Capture the cell that displays the provided text and extract its [X, Y] central coordinate. 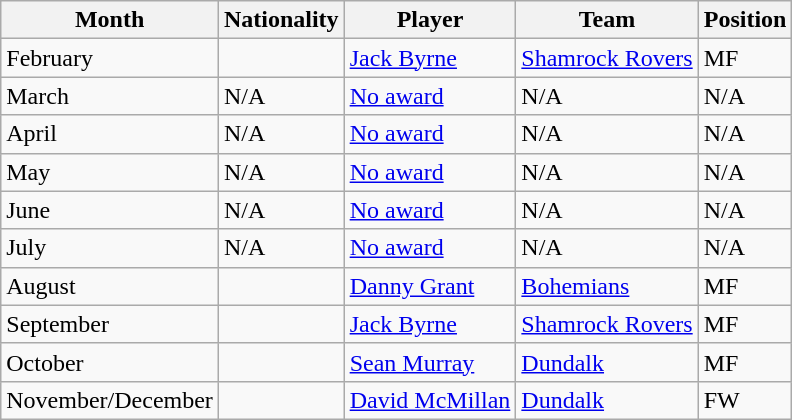
July [110, 248]
Team [607, 20]
April [110, 134]
Sean Murray [430, 362]
May [110, 172]
Position [745, 20]
Player [430, 20]
March [110, 96]
October [110, 362]
August [110, 286]
David McMillan [430, 400]
February [110, 58]
FW [745, 400]
September [110, 324]
November/December [110, 400]
Danny Grant [430, 286]
June [110, 210]
Nationality [281, 20]
Bohemians [607, 286]
Month [110, 20]
